Scan for the cell matching the given text and deliver its [x, y] coordinate at center. 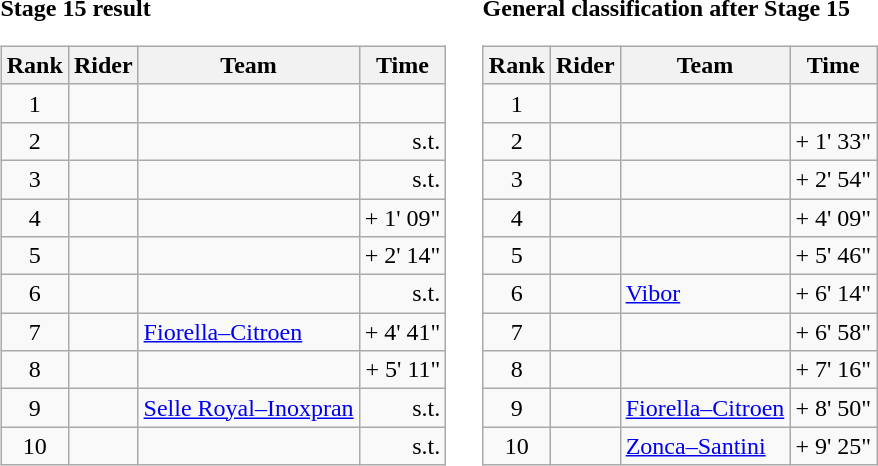
+ 1' 09" [402, 217]
+ 2' 14" [402, 256]
+ 6' 14" [834, 294]
+ 8' 50" [834, 408]
+ 2' 54" [834, 179]
+ 7' 16" [834, 370]
+ 9' 25" [834, 446]
+ 5' 11" [402, 370]
Zonca–Santini [705, 446]
+ 6' 58" [834, 332]
+ 4' 41" [402, 332]
Vibor [705, 294]
Selle Royal–Inoxpran [248, 408]
+ 1' 33" [834, 141]
+ 5' 46" [834, 256]
+ 4' 09" [834, 217]
